Find where the given text appears and provide that cell's center as (X, Y) coordinate. 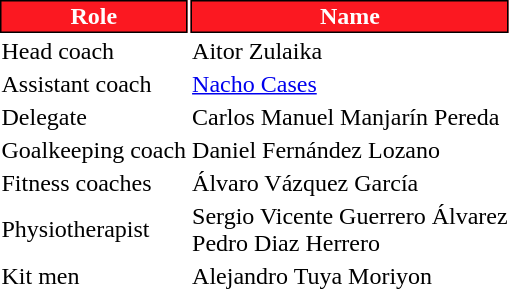
Head coach (94, 51)
Fitness coaches (94, 183)
Assistant coach (94, 84)
Goalkeeping coach (94, 150)
Physiotherapist (94, 230)
Delegate (94, 117)
Role (94, 16)
